Determine the [X, Y] coordinate at the center of the cell enclosing the given text.  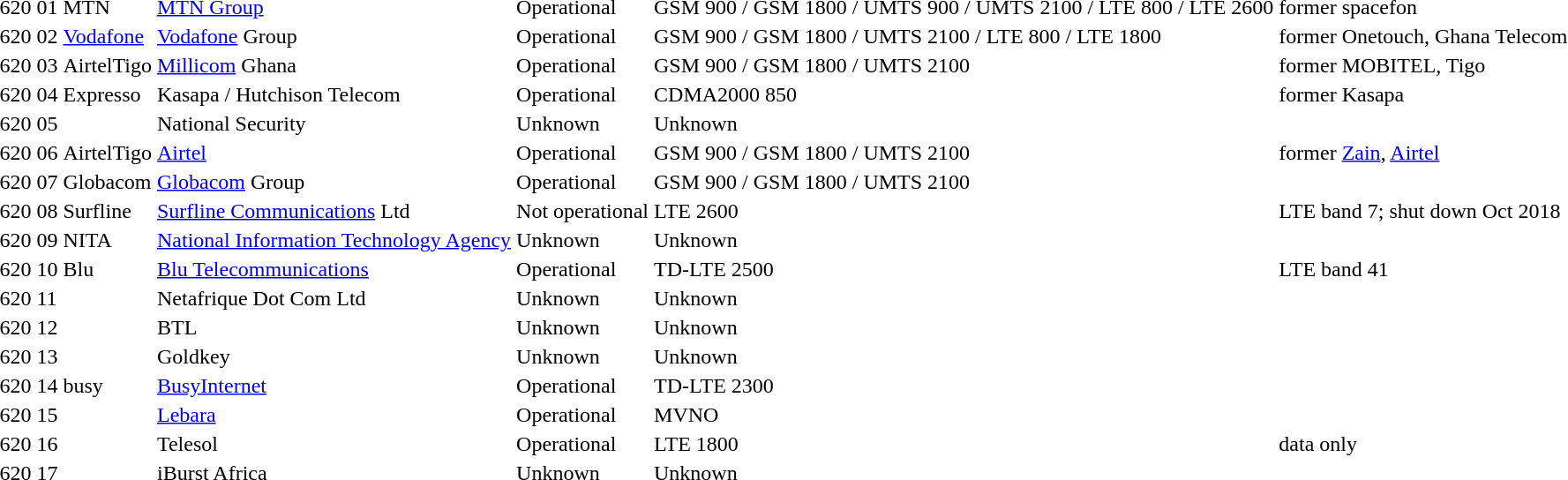
CDMA2000 850 [964, 94]
13 [48, 356]
MVNO [964, 415]
Not operational [582, 211]
09 [48, 240]
Expresso [108, 94]
GSM 900 / GSM 1800 / UMTS 2100 / LTE 800 / LTE 1800 [964, 36]
05 [48, 124]
12 [48, 327]
06 [48, 153]
08 [48, 211]
Surfline [108, 211]
National Information Technology Agency [334, 240]
busy [108, 386]
03 [48, 65]
07 [48, 182]
TD-LTE 2500 [964, 269]
Globacom Group [334, 182]
TD-LTE 2300 [964, 386]
Globacom [108, 182]
10 [48, 269]
National Security [334, 124]
02 [48, 36]
16 [48, 444]
Netafrique Dot Com Ltd [334, 298]
15 [48, 415]
Telesol [334, 444]
Surfline Communications Ltd [334, 211]
Goldkey [334, 356]
BTL [334, 327]
Vodafone Group [334, 36]
Lebara [334, 415]
LTE 2600 [964, 211]
Airtel [334, 153]
14 [48, 386]
Vodafone [108, 36]
Kasapa / Hutchison Telecom [334, 94]
11 [48, 298]
Blu [108, 269]
Millicom Ghana [334, 65]
Blu Telecommunications [334, 269]
LTE 1800 [964, 444]
04 [48, 94]
NITA [108, 240]
BusyInternet [334, 386]
